For the text-containing cell, return its midpoint in [x, y] coordinate format. 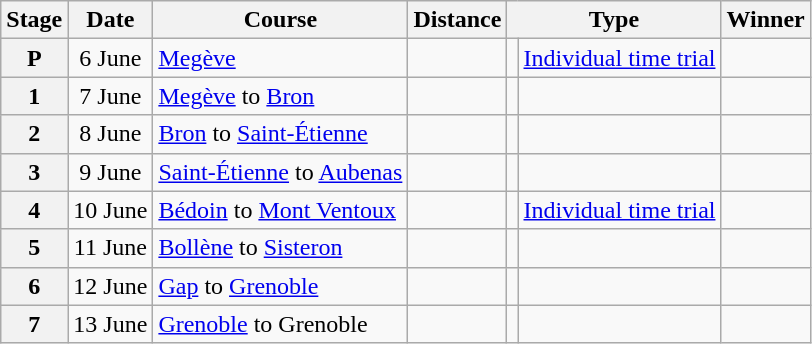
Type [614, 20]
Course [280, 20]
Date [110, 20]
6 June [110, 58]
11 June [110, 248]
5 [34, 248]
3 [34, 172]
4 [34, 210]
Bron to Saint-Étienne [280, 134]
Bollène to Sisteron [280, 248]
Saint-Étienne to Aubenas [280, 172]
Megève to Bron [280, 96]
9 June [110, 172]
8 June [110, 134]
12 June [110, 286]
Winner [766, 20]
13 June [110, 324]
7 [34, 324]
2 [34, 134]
Stage [34, 20]
Grenoble to Grenoble [280, 324]
10 June [110, 210]
6 [34, 286]
P [34, 58]
Megève [280, 58]
Distance [458, 20]
Bédoin to Mont Ventoux [280, 210]
Gap to Grenoble [280, 286]
7 June [110, 96]
1 [34, 96]
